Determine the (X, Y) coordinate at the center of the cell enclosing the given text.  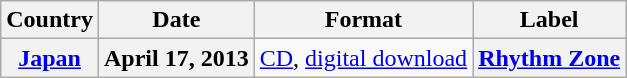
CD, digital download (363, 58)
Label (550, 20)
Format (363, 20)
Rhythm Zone (550, 58)
Japan (50, 58)
Country (50, 20)
April 17, 2013 (176, 58)
Date (176, 20)
